For the text-containing cell, return its midpoint in (x, y) coordinate format. 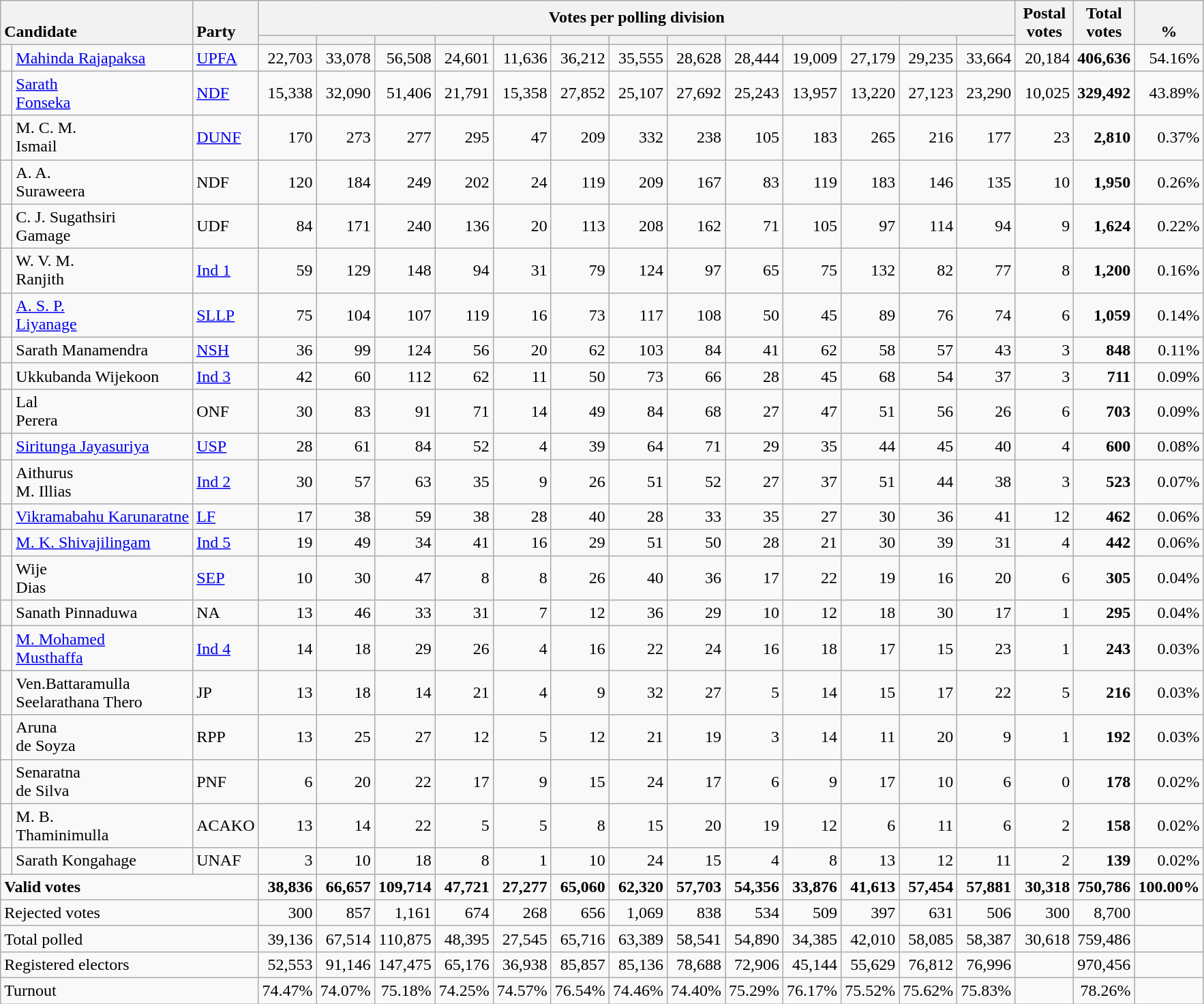
750,786 (1104, 887)
ONF (226, 411)
85,857 (580, 964)
54,356 (754, 887)
112 (405, 376)
Ind 2 (226, 482)
135 (986, 181)
759,486 (1104, 939)
91 (405, 411)
43 (986, 350)
120 (288, 181)
32,090 (345, 93)
75.62% (929, 990)
66,657 (345, 887)
41,613 (870, 887)
0.26% (1169, 181)
60 (345, 376)
33,078 (345, 58)
21,791 (464, 93)
43.89% (1169, 93)
75.29% (754, 990)
15,358 (522, 93)
82 (929, 270)
2,810 (1104, 138)
Vikramabahu Karunaratne (102, 517)
1,069 (638, 913)
Ukkubanda Wijekoon (102, 376)
54 (929, 376)
76,996 (986, 964)
42,010 (870, 939)
75.52% (870, 990)
656 (580, 913)
91,146 (345, 964)
178 (1104, 782)
114 (929, 226)
129 (345, 270)
108 (695, 315)
63 (405, 482)
Total votes (1104, 23)
110,875 (405, 939)
UDF (226, 226)
55,629 (870, 964)
184 (345, 181)
38,836 (288, 887)
75.83% (986, 990)
LF (226, 517)
1,161 (405, 913)
33,876 (813, 887)
76.54% (580, 990)
64 (638, 446)
74.40% (695, 990)
240 (405, 226)
170 (288, 138)
35,555 (638, 58)
25,243 (754, 93)
54.16% (1169, 58)
107 (405, 315)
JP (226, 693)
329,492 (1104, 93)
277 (405, 138)
42 (288, 376)
PNF (226, 782)
167 (695, 181)
1,200 (1104, 270)
56,508 (405, 58)
406,636 (1104, 58)
249 (405, 181)
58,085 (929, 939)
0.11% (1169, 350)
11,636 (522, 58)
61 (345, 446)
58,387 (986, 939)
Ind 4 (226, 648)
Ind 5 (226, 543)
27,545 (522, 939)
20,184 (1044, 58)
0 (1044, 782)
LalPerera (102, 411)
A. S. P.Liyanage (102, 315)
WijeDias (102, 578)
7 (522, 613)
442 (1104, 543)
74.47% (288, 990)
523 (1104, 482)
Senaratnade Silva (102, 782)
0.08% (1169, 446)
58,541 (695, 939)
29,235 (929, 58)
74 (986, 315)
305 (1104, 578)
27,123 (929, 93)
Sarath Manamendra (102, 350)
46 (345, 613)
1,950 (1104, 181)
15,338 (288, 93)
AithurusM. Illias (102, 482)
Postalvotes (1044, 23)
76.17% (813, 990)
30,618 (1044, 939)
57,881 (986, 887)
74.57% (522, 990)
85,136 (638, 964)
M. C. M.Ismail (102, 138)
28,444 (754, 58)
177 (986, 138)
Ind 1 (226, 270)
Registered electors (130, 964)
62,320 (638, 887)
89 (870, 315)
45,144 (813, 964)
78,688 (695, 964)
534 (754, 913)
UNAF (226, 861)
51,406 (405, 93)
202 (464, 181)
NSH (226, 350)
65,176 (464, 964)
% (1169, 23)
78.26% (1104, 990)
76,812 (929, 964)
34 (405, 543)
Turnout (130, 990)
146 (929, 181)
RPP (226, 737)
13,957 (813, 93)
631 (929, 913)
W. V. M.Ranjith (102, 270)
848 (1104, 350)
27,852 (580, 93)
10,025 (1044, 93)
238 (695, 138)
SLLP (226, 315)
Valid votes (130, 887)
0.22% (1169, 226)
M. K. Shivajilingam (102, 543)
100.00% (1169, 887)
Votes per polling division (637, 18)
148 (405, 270)
Rejected votes (130, 913)
1,624 (1104, 226)
63,389 (638, 939)
Candidate (97, 23)
273 (345, 138)
192 (1104, 737)
136 (464, 226)
57,703 (695, 887)
171 (345, 226)
27,179 (870, 58)
34,385 (813, 939)
147,475 (405, 964)
0.16% (1169, 270)
Sanath Pinnaduwa (102, 613)
Arunade Soyza (102, 737)
158 (1104, 825)
24,601 (464, 58)
79 (580, 270)
SarathFonseka (102, 93)
30,318 (1044, 887)
67,514 (345, 939)
65,060 (580, 887)
8,700 (1104, 913)
113 (580, 226)
208 (638, 226)
23,290 (986, 93)
28,628 (695, 58)
162 (695, 226)
139 (1104, 861)
99 (345, 350)
462 (1104, 517)
Ven.BattaramullaSeelarathana Thero (102, 693)
77 (986, 270)
103 (638, 350)
711 (1104, 376)
32 (638, 693)
66 (695, 376)
332 (638, 138)
0.07% (1169, 482)
13,220 (870, 93)
27,692 (695, 93)
857 (345, 913)
39,136 (288, 939)
Party (226, 23)
Total polled (130, 939)
970,456 (1104, 964)
509 (813, 913)
1,059 (1104, 315)
600 (1104, 446)
Ind 3 (226, 376)
36,212 (580, 58)
25,107 (638, 93)
838 (695, 913)
58 (870, 350)
UPFA (226, 58)
65,716 (580, 939)
703 (1104, 411)
47,721 (464, 887)
0.14% (1169, 315)
0.37% (1169, 138)
ACAKO (226, 825)
674 (464, 913)
52,553 (288, 964)
243 (1104, 648)
NA (226, 613)
109,714 (405, 887)
A. A.Suraweera (102, 181)
48,395 (464, 939)
76 (929, 315)
C. J. SugathsiriGamage (102, 226)
Sarath Kongahage (102, 861)
M. MohamedMusthaffa (102, 648)
117 (638, 315)
57,454 (929, 887)
M. B.Thaminimulla (102, 825)
54,890 (754, 939)
74.07% (345, 990)
27,277 (522, 887)
74.46% (638, 990)
72,906 (754, 964)
33,664 (986, 58)
Mahinda Rajapaksa (102, 58)
Siritunga Jayasuriya (102, 446)
104 (345, 315)
506 (986, 913)
265 (870, 138)
25 (345, 737)
75.18% (405, 990)
65 (754, 270)
SEP (226, 578)
36,938 (522, 964)
22,703 (288, 58)
74.25% (464, 990)
132 (870, 270)
19,009 (813, 58)
USP (226, 446)
397 (870, 913)
268 (522, 913)
DUNF (226, 138)
